Extract the [x, y] coordinate from the center of the cell holding the provided text.  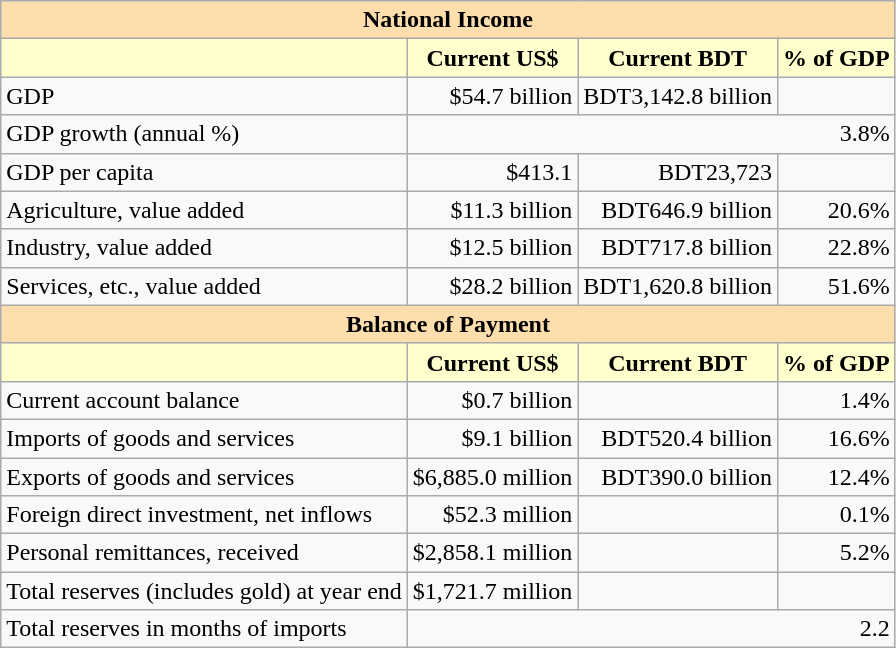
Personal remittances, received [204, 553]
Agriculture, value added [204, 210]
$0.7 billion [492, 400]
$413.1 [492, 172]
$12.5 billion [492, 248]
Current account balance [204, 400]
BDT23,723 [678, 172]
$6,885.0 million [492, 477]
0.1% [836, 515]
$2,858.1 million [492, 553]
1.4% [836, 400]
GDP growth (annual %) [204, 134]
BDT520.4 billion [678, 438]
$9.1 billion [492, 438]
GDP per capita [204, 172]
Industry, value added [204, 248]
BDT646.9 billion [678, 210]
BDT717.8 billion [678, 248]
$52.3 million [492, 515]
Total reserves in months of imports [204, 629]
Services, etc., value added [204, 286]
22.8% [836, 248]
Foreign direct investment, net inflows [204, 515]
3.8% [651, 134]
$28.2 billion [492, 286]
National Income [448, 20]
Exports of goods and services [204, 477]
BDT390.0 billion [678, 477]
2.2 [651, 629]
$54.7 billion [492, 96]
Imports of goods and services [204, 438]
Balance of Payment [448, 324]
Total reserves (includes gold) at year end [204, 591]
BDT3,142.8 billion [678, 96]
12.4% [836, 477]
GDP [204, 96]
5.2% [836, 553]
20.6% [836, 210]
$1,721.7 million [492, 591]
51.6% [836, 286]
$11.3 billion [492, 210]
BDT1,620.8 billion [678, 286]
16.6% [836, 438]
